Find where the given text appears and provide that cell's center as [x, y] coordinate. 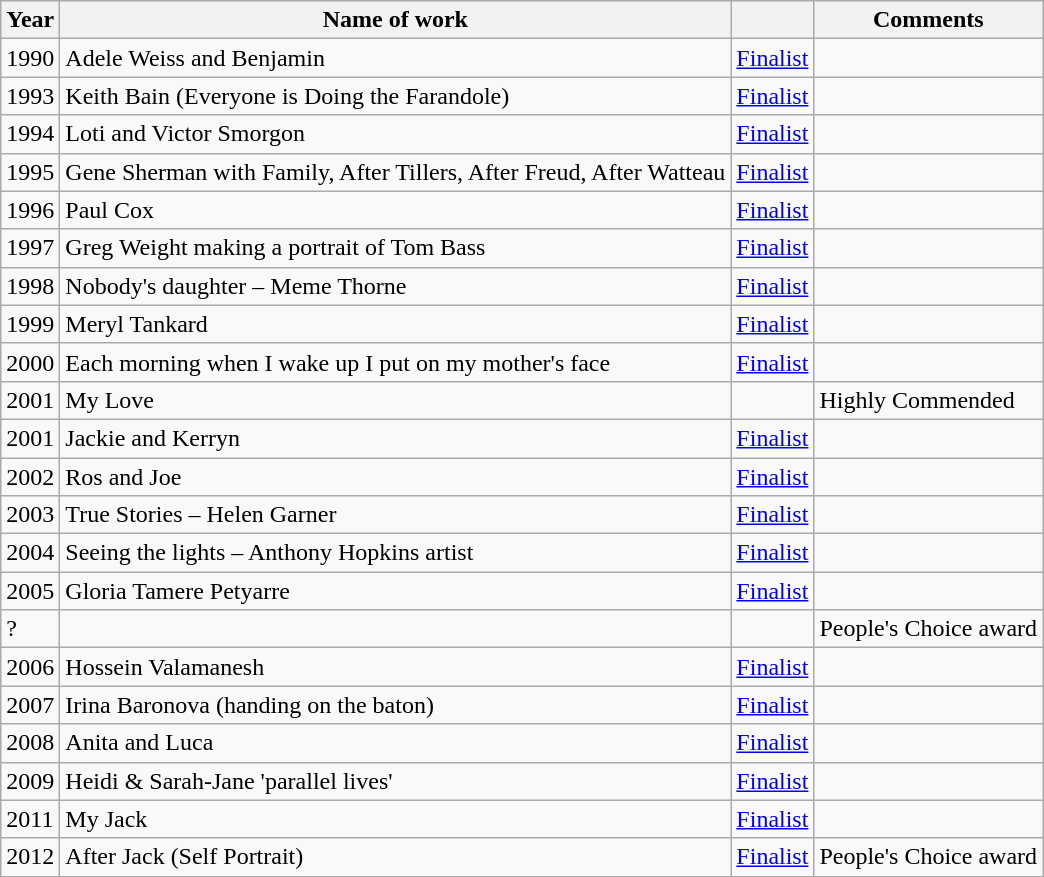
2005 [30, 591]
2006 [30, 667]
1994 [30, 134]
Gene Sherman with Family, After Tillers, After Freud, After Watteau [396, 172]
Meryl Tankard [396, 324]
2011 [30, 819]
Adele Weiss and Benjamin [396, 58]
Nobody's daughter – Meme Thorne [396, 286]
1995 [30, 172]
Comments [928, 20]
2003 [30, 515]
2009 [30, 781]
Year [30, 20]
? [30, 629]
1999 [30, 324]
Name of work [396, 20]
Greg Weight making a portrait of Tom Bass [396, 248]
1993 [30, 96]
Heidi & Sarah-Jane 'parallel lives' [396, 781]
Hossein Valamanesh [396, 667]
2000 [30, 362]
True Stories – Helen Garner [396, 515]
Paul Cox [396, 210]
Seeing the lights – Anthony Hopkins artist [396, 553]
Each morning when I wake up I put on my mother's face [396, 362]
Gloria Tamere Petyarre [396, 591]
My Jack [396, 819]
My Love [396, 400]
1998 [30, 286]
After Jack (Self Portrait) [396, 857]
Loti and Victor Smorgon [396, 134]
1997 [30, 248]
Irina Baronova (handing on the baton) [396, 705]
Highly Commended [928, 400]
2002 [30, 477]
Anita and Luca [396, 743]
Jackie and Kerryn [396, 438]
1990 [30, 58]
2012 [30, 857]
1996 [30, 210]
Ros and Joe [396, 477]
Keith Bain (Everyone is Doing the Farandole) [396, 96]
2008 [30, 743]
2004 [30, 553]
2007 [30, 705]
